Determine the [X, Y] coordinate at the center of the cell enclosing the given text.  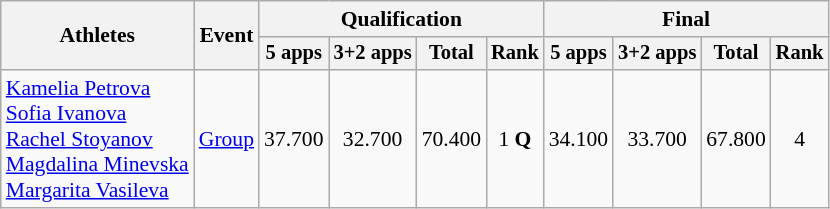
Final [686, 19]
37.700 [294, 139]
67.800 [736, 139]
Group [226, 139]
1 Q [515, 139]
Athletes [98, 36]
Kamelia PetrovaSofia IvanovaRachel StoyanovMagdalina MinevskaMargarita Vasileva [98, 139]
32.700 [373, 139]
33.700 [657, 139]
34.100 [578, 139]
Event [226, 36]
70.400 [452, 139]
4 [800, 139]
Qualification [402, 19]
